From the cell containing the given text, extract its center point as [x, y] coordinate. 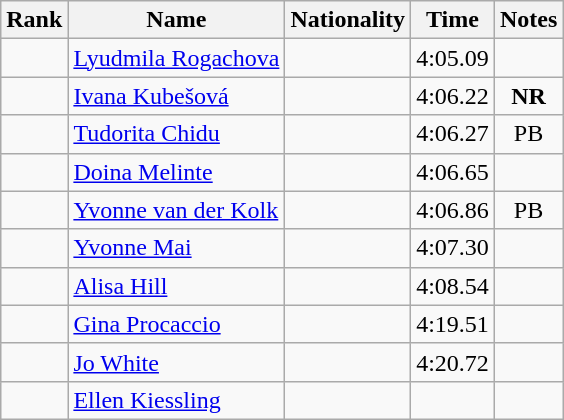
4:06.65 [453, 172]
4:07.30 [453, 248]
4:05.09 [453, 58]
Tudorita Chidu [176, 134]
Notes [528, 20]
4:06.27 [453, 134]
Yvonne van der Kolk [176, 210]
Rank [34, 20]
4:06.22 [453, 96]
4:08.54 [453, 286]
Gina Procaccio [176, 324]
4:20.72 [453, 362]
Doina Melinte [176, 172]
NR [528, 96]
Ivana Kubešová [176, 96]
4:19.51 [453, 324]
Time [453, 20]
Lyudmila Rogachova [176, 58]
4:06.86 [453, 210]
Ellen Kiessling [176, 400]
Yvonne Mai [176, 248]
Nationality [348, 20]
Jo White [176, 362]
Name [176, 20]
Alisa Hill [176, 286]
